Extract the [X, Y] coordinate from the center of the cell holding the provided text.  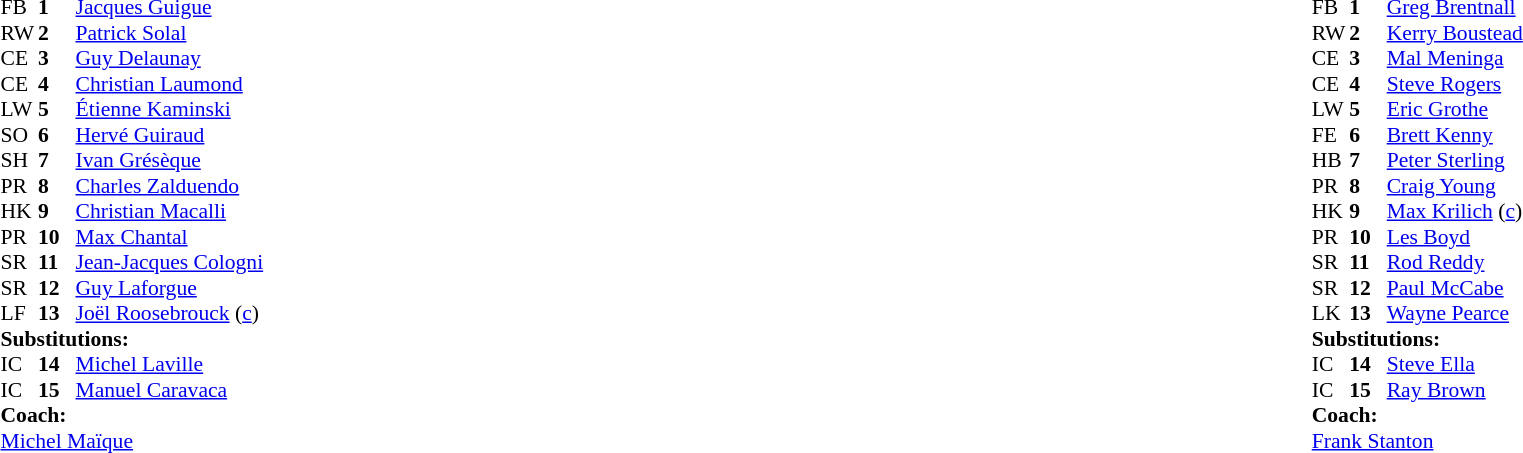
Étienne Kaminski [170, 109]
Max Krilich (c) [1455, 211]
SH [19, 161]
Michel Laville [170, 365]
Guy Laforgue [170, 288]
Rod Reddy [1455, 263]
LK [1331, 313]
Brett Kenny [1455, 135]
Charles Zalduendo [170, 186]
Joël Roosebrouck (c) [170, 313]
Guy Delaunay [170, 59]
Mal Meninga [1455, 59]
Hervé Guiraud [170, 135]
Peter Sterling [1455, 161]
Les Boyd [1455, 237]
FE [1331, 135]
Wayne Pearce [1455, 313]
Paul McCabe [1455, 288]
Patrick Solal [170, 33]
Eric Grothe [1455, 109]
Craig Young [1455, 186]
Ray Brown [1455, 390]
Christian Laumond [170, 84]
HB [1331, 161]
Christian Macalli [170, 211]
Steve Rogers [1455, 84]
Jean-Jacques Cologni [170, 263]
Kerry Boustead [1455, 33]
Ivan Grésèque [170, 161]
SO [19, 135]
Max Chantal [170, 237]
LF [19, 313]
Manuel Caravaca [170, 390]
Steve Ella [1455, 365]
